Locate the cell with the specified text and output its (x, y) center coordinate. 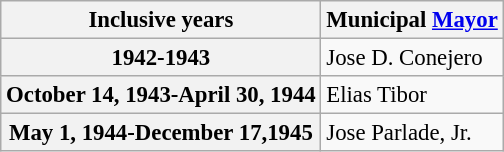
Elias Tibor (412, 95)
Municipal Mayor (412, 20)
Inclusive years (161, 20)
Jose D. Conejero (412, 58)
May 1, 1944-December 17,1945 (161, 133)
Jose Parlade, Jr. (412, 133)
1942-1943 (161, 58)
October 14, 1943-April 30, 1944 (161, 95)
